Extract the (X, Y) coordinate from the center of the cell holding the provided text.  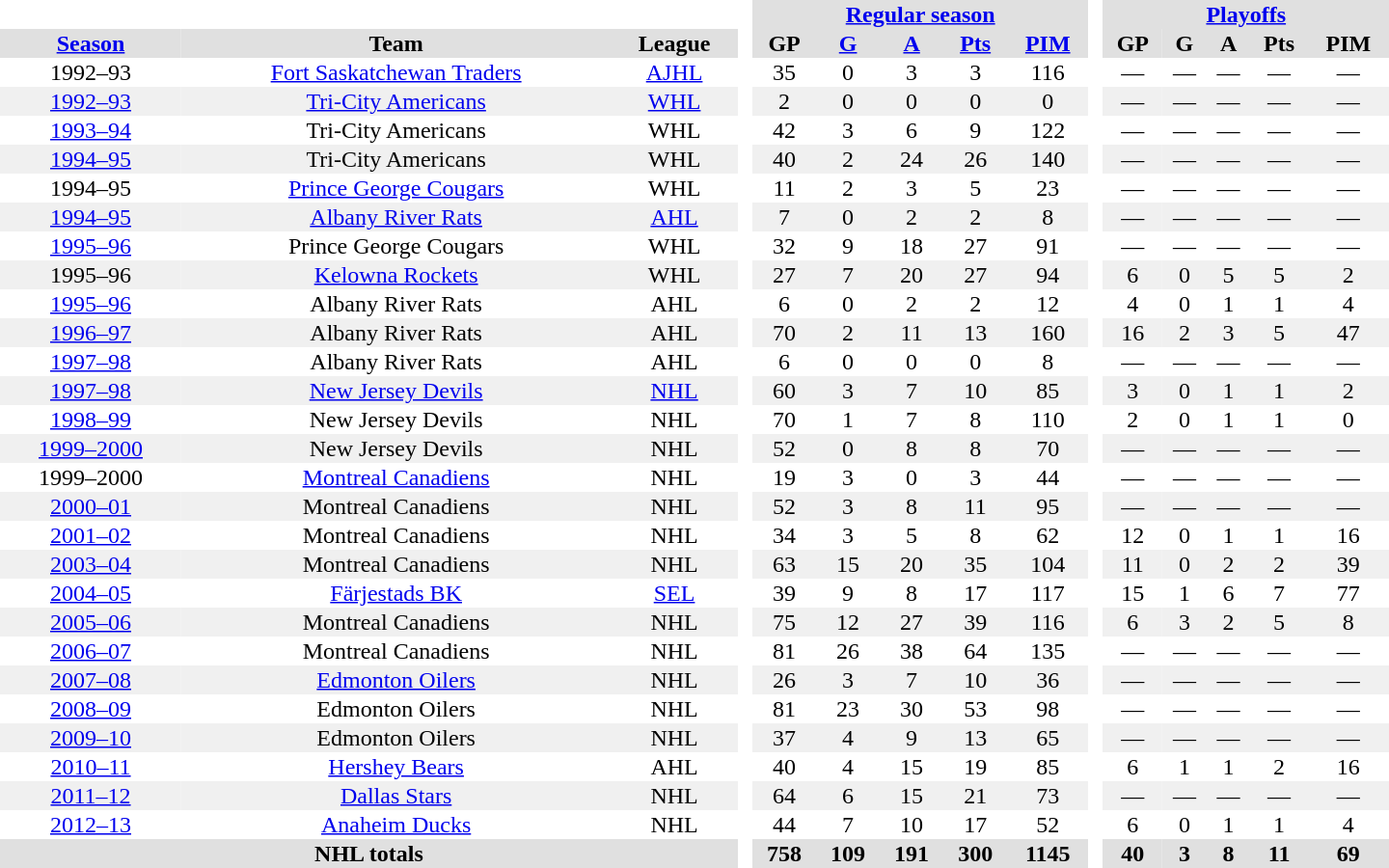
2004–05 (91, 593)
42 (784, 130)
91 (1048, 246)
300 (975, 854)
2010–11 (91, 767)
94 (1048, 275)
SEL (674, 593)
34 (784, 535)
2000–01 (91, 506)
95 (1048, 506)
Fort Saskatchewan Traders (395, 72)
Hershey Bears (395, 767)
21 (975, 796)
37 (784, 738)
77 (1348, 593)
60 (784, 391)
2012–13 (91, 825)
2003–04 (91, 564)
2007–08 (91, 680)
191 (912, 854)
2008–09 (91, 709)
AJHL (674, 72)
18 (912, 246)
Dallas Stars (395, 796)
Playoffs (1246, 14)
109 (848, 854)
47 (1348, 333)
2005–06 (91, 622)
1996–97 (91, 333)
Season (91, 43)
104 (1048, 564)
75 (784, 622)
73 (1048, 796)
2001–02 (91, 535)
38 (912, 651)
2006–07 (91, 651)
24 (912, 159)
1993–94 (91, 130)
63 (784, 564)
Anaheim Ducks (395, 825)
122 (1048, 130)
2011–12 (91, 796)
53 (975, 709)
Kelowna Rockets (395, 275)
65 (1048, 738)
NHL totals (368, 854)
Färjestads BK (395, 593)
140 (1048, 159)
Team (395, 43)
36 (1048, 680)
117 (1048, 593)
1998–99 (91, 420)
2009–10 (91, 738)
758 (784, 854)
98 (1048, 709)
Regular season (920, 14)
32 (784, 246)
62 (1048, 535)
30 (912, 709)
1145 (1048, 854)
110 (1048, 420)
160 (1048, 333)
135 (1048, 651)
69 (1348, 854)
League (674, 43)
